Pinpoint the cell where the given text exists, returning its [X, Y] midpoint coordinate. 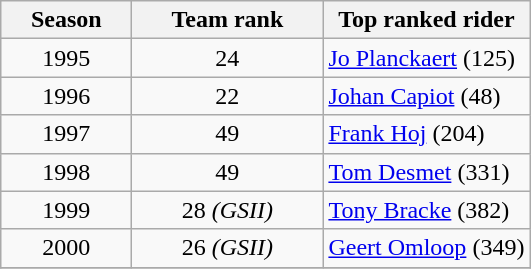
26 (GSII) [228, 248]
2000 [66, 248]
Season [66, 20]
Tom Desmet (331) [426, 172]
Geert Omloop (349) [426, 248]
1998 [66, 172]
Johan Capiot (48) [426, 96]
Top ranked rider [426, 20]
24 [228, 58]
22 [228, 96]
Frank Hoj (204) [426, 134]
Tony Bracke (382) [426, 210]
1999 [66, 210]
1997 [66, 134]
Jo Planckaert (125) [426, 58]
1996 [66, 96]
28 (GSII) [228, 210]
1995 [66, 58]
Team rank [228, 20]
